Detect which cell encompasses the target text, then output its [X, Y] center coordinate. 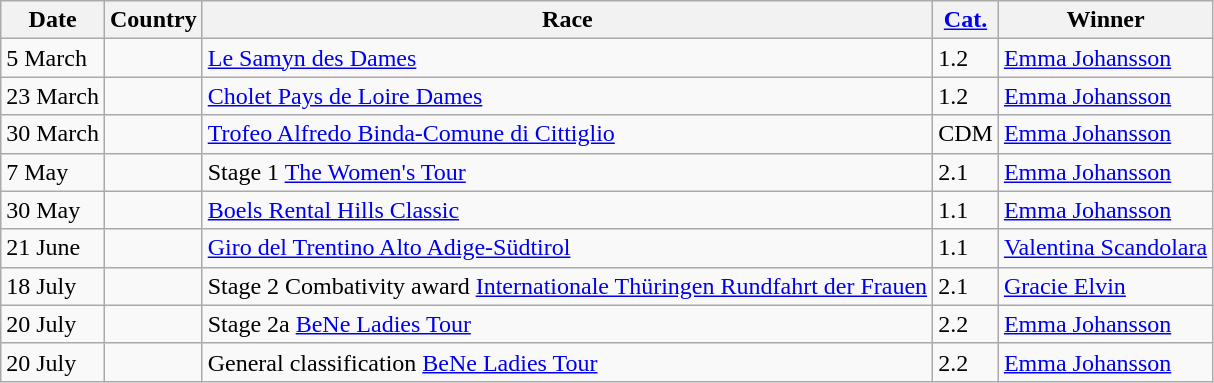
18 July [53, 286]
30 March [53, 134]
Stage 1 The Women's Tour [567, 172]
Boels Rental Hills Classic [567, 210]
Cat. [966, 20]
Giro del Trentino Alto Adige-Südtirol [567, 248]
21 June [53, 248]
Gracie Elvin [1105, 286]
Race [567, 20]
Country [153, 20]
7 May [53, 172]
30 May [53, 210]
Valentina Scandolara [1105, 248]
Date [53, 20]
Trofeo Alfredo Binda-Comune di Cittiglio [567, 134]
Cholet Pays de Loire Dames [567, 96]
5 March [53, 58]
CDM [966, 134]
23 March [53, 96]
Le Samyn des Dames [567, 58]
Stage 2a BeNe Ladies Tour [567, 324]
Stage 2 Combativity award Internationale Thüringen Rundfahrt der Frauen [567, 286]
General classification BeNe Ladies Tour [567, 362]
Winner [1105, 20]
